Output the (x, y) coordinate of the center of the cell containing the given text.  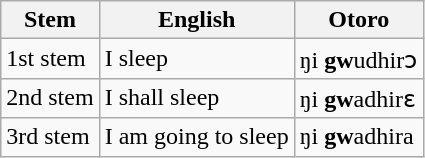
1st stem (50, 59)
ŋi gwadhira (358, 137)
English (196, 20)
I sleep (196, 59)
2nd stem (50, 98)
ŋi gwadhirɛ (358, 98)
I am going to sleep (196, 137)
I shall sleep (196, 98)
Otoro (358, 20)
3rd stem (50, 137)
Stem (50, 20)
ŋi gwudhirɔ (358, 59)
